For the text-containing cell, return its midpoint in [X, Y] coordinate format. 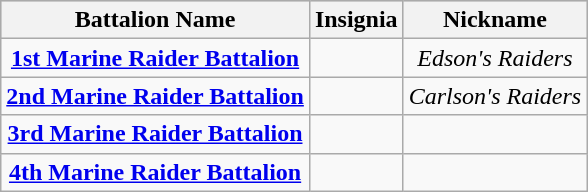
4th Marine Raider Battalion [156, 172]
Insignia [356, 20]
Nickname [495, 20]
Edson's Raiders [495, 58]
Battalion Name [156, 20]
1st Marine Raider Battalion [156, 58]
2nd Marine Raider Battalion [156, 96]
Carlson's Raiders [495, 96]
3rd Marine Raider Battalion [156, 134]
